Locate the cell with the specified text and output its (X, Y) center coordinate. 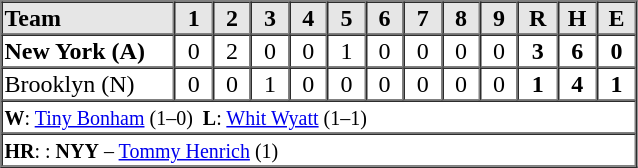
E (616, 18)
Brooklyn (N) (88, 84)
7 (423, 18)
5 (346, 18)
New York (A) (88, 50)
Team (88, 18)
W: Tiny Bonham (1–0) L: Whit Wyatt (1–1) (319, 116)
HR: : NYY – Tommy Henrich (1) (319, 150)
9 (499, 18)
8 (461, 18)
R (538, 18)
H (577, 18)
